Return [x, y] of the center of cell containing provided text 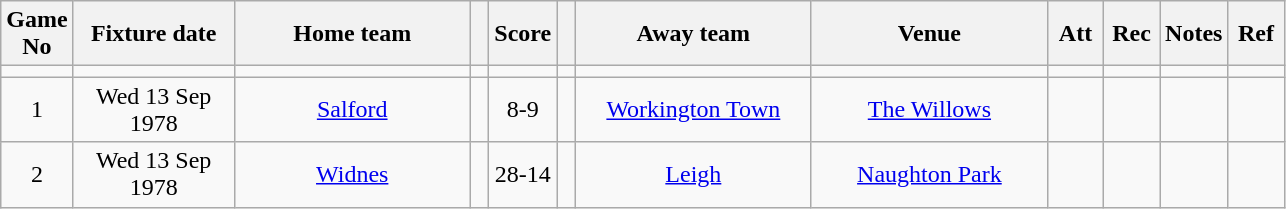
28-14 [523, 174]
2 [37, 174]
Rec [1132, 34]
Naughton Park [929, 174]
Leigh [693, 174]
Score [523, 34]
Widnes [352, 174]
Game No [37, 34]
Home team [352, 34]
Away team [693, 34]
8-9 [523, 110]
Notes [1194, 34]
Att [1075, 34]
The Willows [929, 110]
Venue [929, 34]
1 [37, 110]
Fixture date [154, 34]
Workington Town [693, 110]
Salford [352, 110]
Ref [1256, 34]
